Provide the (x, y) coordinate of the cell's center where the given text is located.  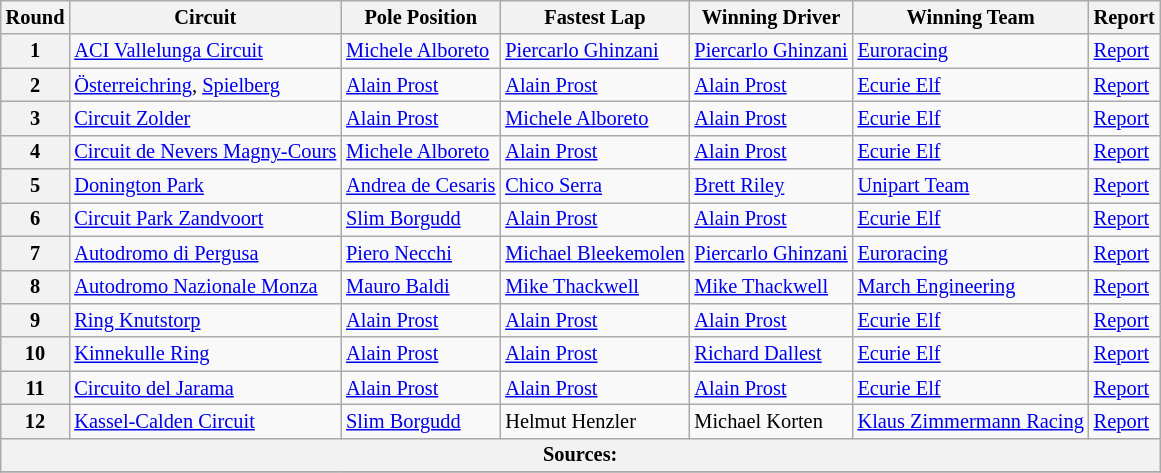
9 (36, 320)
Helmut Henzler (594, 421)
March Engineering (971, 287)
Circuit (205, 17)
11 (36, 388)
Unipart Team (971, 186)
Winning Driver (770, 17)
Sources: (580, 455)
Mauro Baldi (420, 287)
Pole Position (420, 17)
Circuito del Jarama (205, 388)
Winning Team (971, 17)
Circuit Zolder (205, 118)
8 (36, 287)
Richard Dallest (770, 354)
Kinnekulle Ring (205, 354)
2 (36, 85)
Round (36, 17)
Kassel-Calden Circuit (205, 421)
Piero Necchi (420, 253)
Andrea de Cesaris (420, 186)
4 (36, 152)
ACI Vallelunga Circuit (205, 51)
Brett Riley (770, 186)
Autodromo Nazionale Monza (205, 287)
3 (36, 118)
7 (36, 253)
Michael Korten (770, 421)
10 (36, 354)
Circuit de Nevers Magny-Cours (205, 152)
1 (36, 51)
Michael Bleekemolen (594, 253)
Klaus Zimmermann Racing (971, 421)
12 (36, 421)
Chico Serra (594, 186)
Autodromo di Pergusa (205, 253)
Fastest Lap (594, 17)
Circuit Park Zandvoort (205, 219)
5 (36, 186)
Österreichring, Spielberg (205, 85)
6 (36, 219)
Donington Park (205, 186)
Ring Knutstorp (205, 320)
